From the cell containing the given text, extract its center point as [X, Y] coordinate. 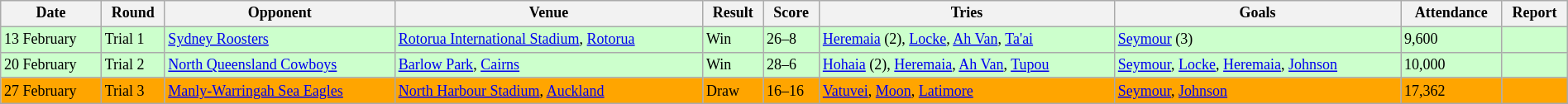
Sydney Roosters [280, 40]
Goals [1257, 13]
Seymour, Locke, Heremaia, Johnson [1257, 64]
Manly-Warringah Sea Eagles [280, 91]
Score [791, 13]
Heremaia (2), Locke, Ah Van, Ta'ai [966, 40]
North Harbour Stadium, Auckland [548, 91]
10,000 [1451, 64]
Date [51, 13]
Rotorua International Stadium, Rotorua [548, 40]
Trial 1 [132, 40]
Opponent [280, 13]
Draw [733, 91]
28–6 [791, 64]
27 February [51, 91]
Trial 2 [132, 64]
Attendance [1451, 13]
Barlow Park, Cairns [548, 64]
Seymour, Johnson [1257, 91]
Trial 3 [132, 91]
26–8 [791, 40]
Vatuvei, Moon, Latimore [966, 91]
16–16 [791, 91]
North Queensland Cowboys [280, 64]
Tries [966, 13]
20 February [51, 64]
13 February [51, 40]
Round [132, 13]
Hohaia (2), Heremaia, Ah Van, Tupou [966, 64]
Venue [548, 13]
9,600 [1451, 40]
Report [1535, 13]
17,362 [1451, 91]
Result [733, 13]
Seymour (3) [1257, 40]
